Return (X, Y) of the center of cell containing provided text 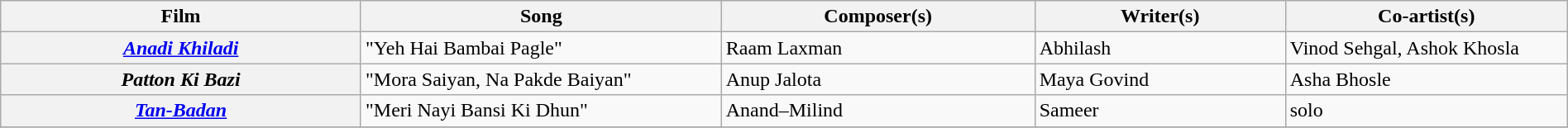
Writer(s) (1159, 17)
Asha Bhosle (1426, 79)
Co-artist(s) (1426, 17)
Anand–Milind (878, 111)
"Mora Saiyan, Na Pakde Baiyan" (541, 79)
Anadi Khiladi (181, 48)
solo (1426, 111)
Vinod Sehgal, Ashok Khosla (1426, 48)
Tan-Badan (181, 111)
Abhilash (1159, 48)
Composer(s) (878, 17)
Film (181, 17)
Song (541, 17)
"Yeh Hai Bambai Pagle" (541, 48)
Sameer (1159, 111)
Patton Ki Bazi (181, 79)
Raam Laxman (878, 48)
Anup Jalota (878, 79)
"Meri Nayi Bansi Ki Dhun" (541, 111)
Maya Govind (1159, 79)
